Detect which cell encompasses the target text, then output its [X, Y] center coordinate. 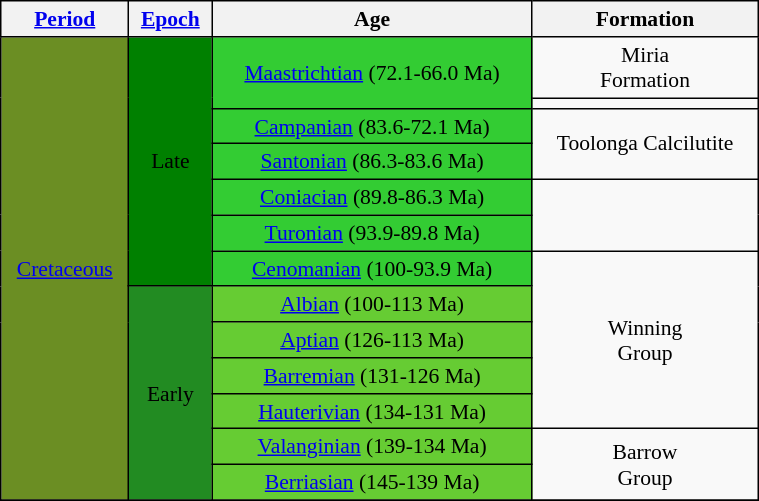
Epoch [170, 19]
Maastrichtian (72.1-66.0 Ma) [372, 72]
Age [372, 19]
Hauterivian (134-131 Ma) [372, 411]
Late [170, 162]
Campanian (83.6-72.1 Ma) [372, 126]
WinningGroup [644, 340]
Aptian (126-113 Ma) [372, 340]
Albian (100-113 Ma) [372, 304]
Barremian (131-126 Ma) [372, 376]
MiriaFormation [644, 68]
Early [170, 393]
BarrowGroup [644, 464]
Berriasian (145-139 Ma) [372, 482]
Turonian (93.9-89.8 Ma) [372, 233]
Toolonga Calcilutite [644, 144]
Cenomanian (100-93.9 Ma) [372, 269]
Cretaceous [65, 268]
Period [65, 19]
Valanginian (139-134 Ma) [372, 447]
Santonian (86.3-83.6 Ma) [372, 162]
Formation [644, 19]
Coniacian (89.8-86.3 Ma) [372, 197]
